Identify which cell holds the provided text, then report its (X, Y) central coordinate. 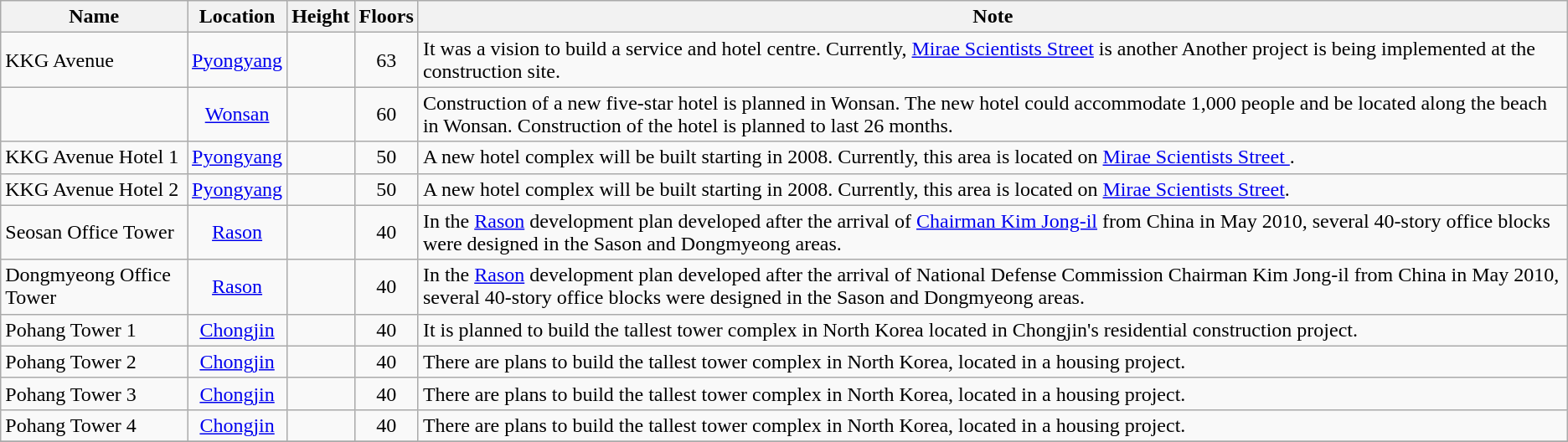
It is planned to build the tallest tower complex in North Korea located in Chongjin's residential construction project. (993, 330)
Pohang Tower 2 (94, 362)
63 (386, 60)
A new hotel complex will be built starting in 2008. Currently, this area is located on Mirae Scientists Street . (993, 157)
Note (993, 17)
Floors (386, 17)
Pohang Tower 1 (94, 330)
KKG Avenue Hotel 2 (94, 189)
Dongmyeong Office Tower (94, 286)
Wonsan (238, 114)
Name (94, 17)
Height (321, 17)
KKG Avenue (94, 60)
KKG Avenue Hotel 1 (94, 157)
Seosan Office Tower (94, 233)
60 (386, 114)
Pohang Tower 3 (94, 393)
Pohang Tower 4 (94, 425)
Location (238, 17)
A new hotel complex will be built starting in 2008. Currently, this area is located on Mirae Scientists Street. (993, 189)
